Pinpoint the cell where the given text exists, returning its (x, y) midpoint coordinate. 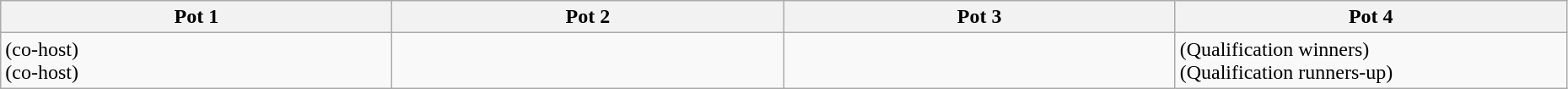
(Qualification winners) (Qualification runners-up) (1371, 61)
Pot 1 (197, 17)
Pot 3 (979, 17)
Pot 2 (588, 17)
Pot 4 (1371, 17)
(co-host) (co-host) (197, 61)
